Detect which cell encompasses the target text, then output its (x, y) center coordinate. 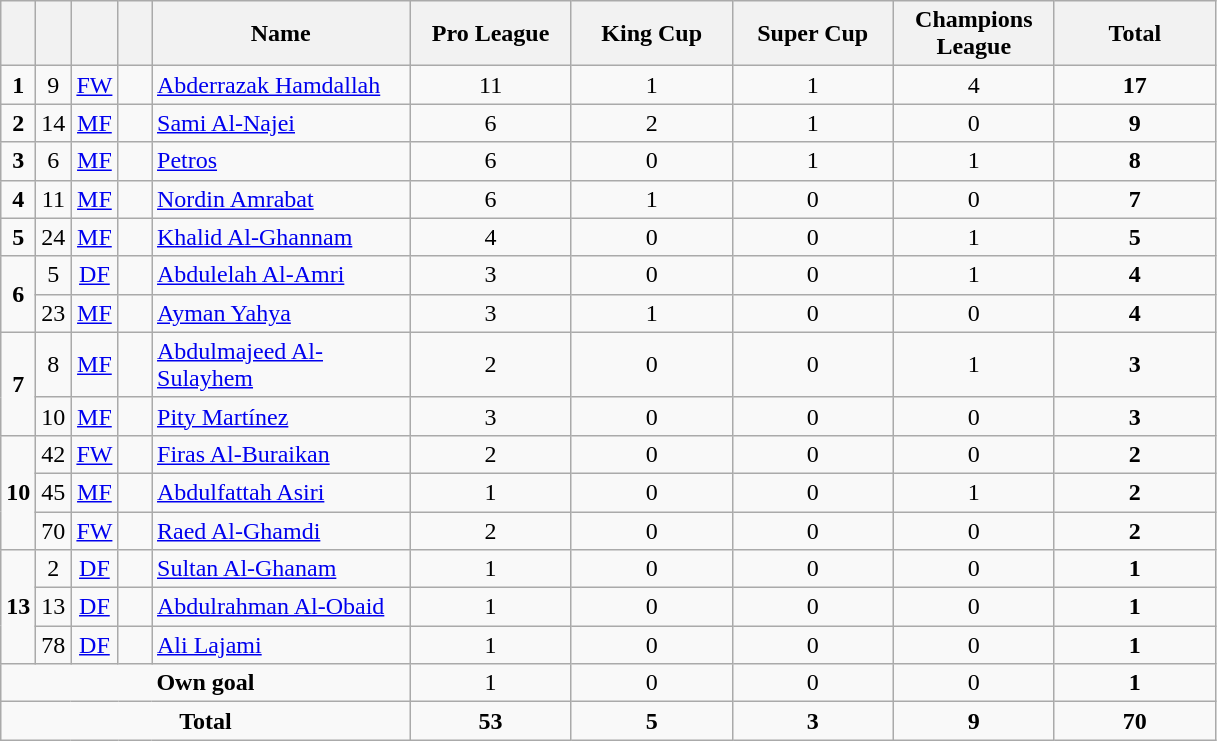
Pity Martínez (282, 416)
Abdulfattah Asiri (282, 492)
23 (54, 313)
Abdulmajeed Al-Sulayhem (282, 364)
Petros (282, 161)
Abderrazak Hamdallah (282, 85)
Ali Lajami (282, 645)
Own goal (206, 683)
53 (490, 721)
Sultan Al-Ghanam (282, 569)
Raed Al-Ghamdi (282, 531)
Pro League (490, 34)
24 (54, 237)
42 (54, 454)
Nordin Amrabat (282, 199)
14 (54, 123)
Super Cup (812, 34)
Khalid Al-Ghannam (282, 237)
Name (282, 34)
Abdulrahman Al-Obaid (282, 607)
78 (54, 645)
Ayman Yahya (282, 313)
Abdulelah Al-Amri (282, 275)
17 (1134, 85)
Sami Al-Najei (282, 123)
King Cup (652, 34)
Firas Al-Buraikan (282, 454)
45 (54, 492)
Champions League (974, 34)
